Extract the (x, y) coordinate from the center of the cell holding the provided text.  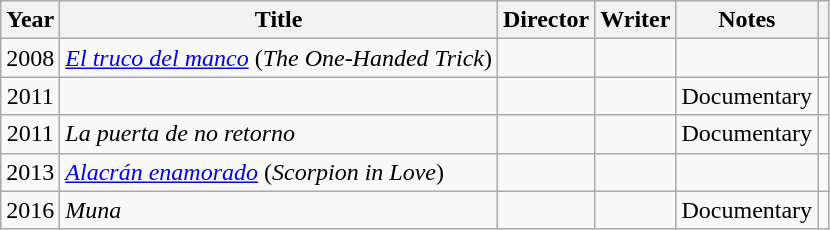
Notes (747, 20)
2013 (30, 172)
Muna (279, 210)
2008 (30, 58)
Writer (636, 20)
Alacrán enamorado (Scorpion in Love) (279, 172)
2016 (30, 210)
El truco del manco (The One-Handed Trick) (279, 58)
Year (30, 20)
Title (279, 20)
Director (546, 20)
La puerta de no retorno (279, 134)
